Scan for the cell matching the given text and deliver its (X, Y) coordinate at center. 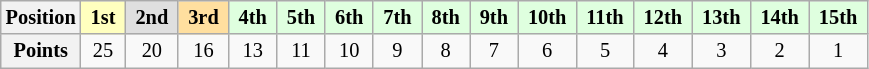
9 (397, 51)
Points (41, 51)
3rd (203, 17)
6 (547, 51)
11 (301, 51)
10 (349, 51)
20 (152, 51)
5th (301, 17)
12th (663, 17)
6th (349, 17)
1st (104, 17)
2nd (152, 17)
8 (446, 51)
8th (446, 17)
4th (253, 17)
25 (104, 51)
11th (604, 17)
15th (838, 17)
Position (41, 17)
13 (253, 51)
9th (494, 17)
7th (397, 17)
16 (203, 51)
10th (547, 17)
2 (779, 51)
3 (721, 51)
4 (663, 51)
14th (779, 17)
7 (494, 51)
1 (838, 51)
13th (721, 17)
5 (604, 51)
